Return (x, y) of the center of cell containing provided text 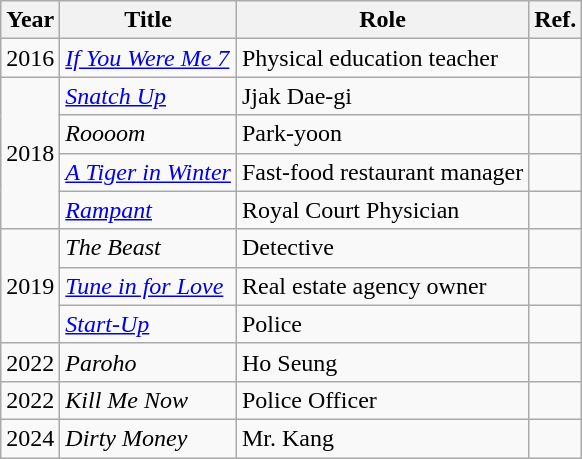
Police Officer (382, 400)
2016 (30, 58)
The Beast (148, 248)
Park-yoon (382, 134)
Detective (382, 248)
Start-Up (148, 324)
Dirty Money (148, 438)
If You Were Me 7 (148, 58)
Tune in for Love (148, 286)
Ho Seung (382, 362)
2018 (30, 153)
Year (30, 20)
Physical education teacher (382, 58)
Jjak Dae-gi (382, 96)
A Tiger in Winter (148, 172)
2024 (30, 438)
2019 (30, 286)
Roooom (148, 134)
Snatch Up (148, 96)
Real estate agency owner (382, 286)
Ref. (556, 20)
Paroho (148, 362)
Fast-food restaurant manager (382, 172)
Title (148, 20)
Mr. Kang (382, 438)
Royal Court Physician (382, 210)
Rampant (148, 210)
Police (382, 324)
Kill Me Now (148, 400)
Role (382, 20)
